Locate the cell with the specified text and output its [X, Y] center coordinate. 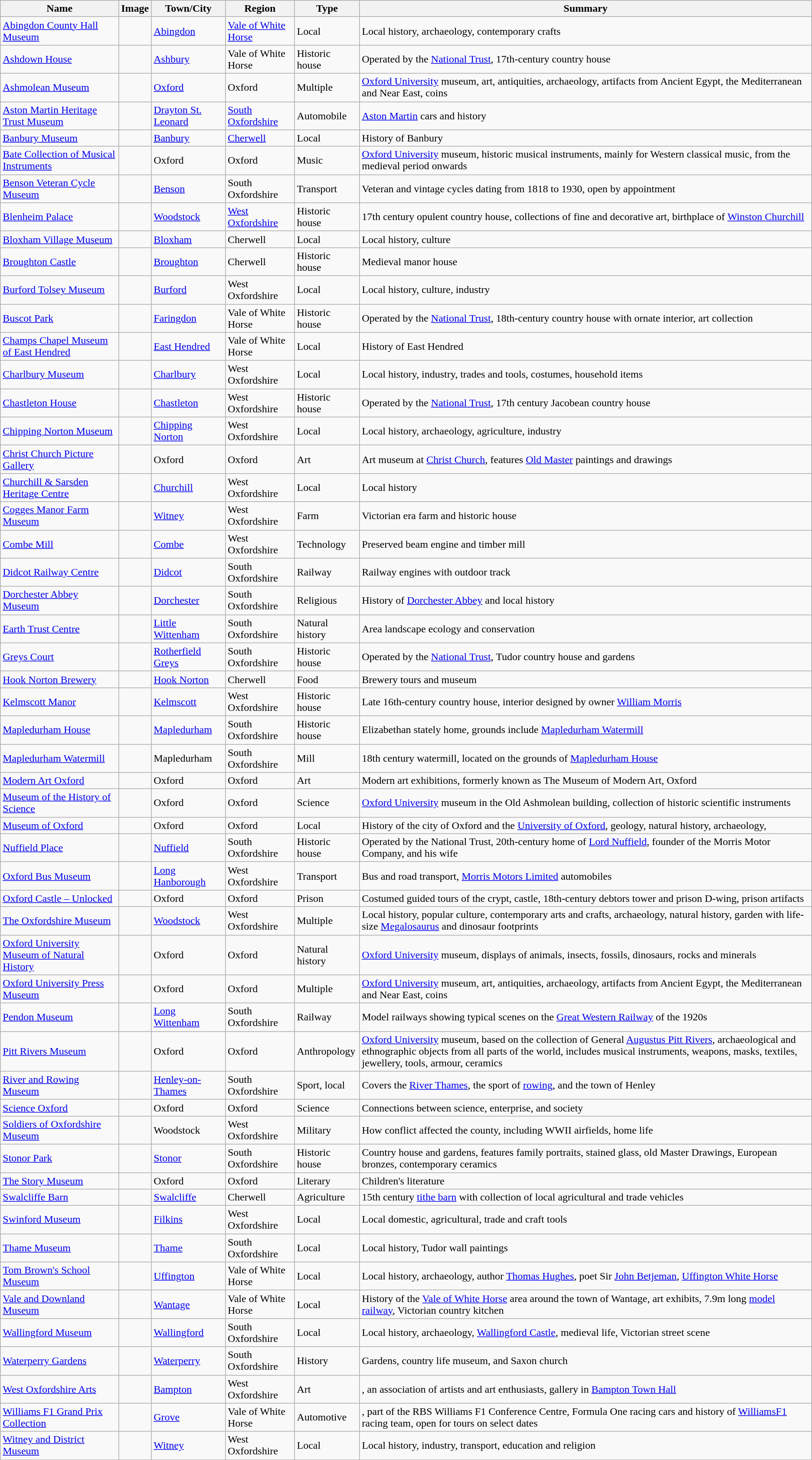
History of East Hendred [586, 346]
Broughton [188, 261]
The Oxfordshire Museum [60, 921]
Modern Art Oxford [60, 781]
Farm [327, 516]
15th century tithe barn with collection of local agricultural and trade vehicles [586, 1197]
Combe Mill [60, 544]
Kelmscott Manor [60, 701]
Filkins [188, 1220]
Mapledurham Watermill [60, 758]
Local history, industry, transport, education and religion [586, 1445]
Agriculture [327, 1197]
Charlbury Museum [60, 375]
Type [327, 9]
Automobile [327, 115]
Late 16th-century country house, interior designed by owner William Morris [586, 701]
Covers the River Thames, the sport of rowing, and the town of Henley [586, 1085]
West Oxfordshire Arts [60, 1389]
, part of the RBS Williams F1 Conference Centre, Formula One racing cars and history of WilliamsF1 racing team, open for tours on select dates [586, 1417]
Local history, archaeology, contemporary crafts [586, 31]
Operated by the National Trust, 18th-century country house with ornate interior, art collection [586, 318]
Hook Norton Brewery [60, 679]
Mapledurham House [60, 730]
Churchill [188, 488]
Swalcliffe Barn [60, 1197]
Brewery tours and museum [586, 679]
Christ Church Picture Gallery [60, 459]
Stonor [188, 1158]
Victorian era farm and historic house [586, 516]
Uffington [188, 1276]
Religious [327, 601]
Abingdon County Hall Museum [60, 31]
East Hendred [188, 346]
Long Wittenham [188, 1017]
Combe [188, 544]
How conflict affected the county, including WWII airfields, home life [586, 1130]
Oxford University museum, historic musical instruments, mainly for Western classical music, from the medieval period onwards [586, 161]
Wallingford [188, 1332]
Chastleton [188, 403]
Local history, archaeology, Wallingford Castle, medieval life, Victorian street scene [586, 1332]
Cogges Manor Farm Museum [60, 516]
Local history, culture, industry [586, 290]
Burford [188, 290]
, an association of artists and art enthusiasts, gallery in Bampton Town Hall [586, 1389]
Area landscape ecology and conservation [586, 628]
Local history, Tudor wall paintings [586, 1248]
Local history, culture [586, 239]
Local domestic, agricultural, trade and craft tools [586, 1220]
Local history, industry, trades and tools, costumes, household items [586, 375]
The Story Museum [60, 1181]
Henley-on-Thames [188, 1085]
History of the city of Oxford and the University of Oxford, geology, natural history, archaeology, [586, 825]
Image [135, 9]
Bloxham [188, 239]
History of the Vale of White Horse area around the town of Wantage, art exhibits, 7.9m long model railway, Victorian country kitchen [586, 1305]
Tom Brown's School Museum [60, 1276]
Benson [188, 188]
Waterperry [188, 1361]
Vale and Downland Museum [60, 1305]
Kelmscott [188, 701]
Aston Martin Heritage Trust Museum [60, 115]
Benson Veteran Cycle Museum [60, 188]
Nuffield Place [60, 848]
Local history, archaeology, agriculture, industry [586, 431]
17th century opulent country house, collections of fine and decorative art, birthplace of Winston Churchill [586, 217]
Thame Museum [60, 1248]
Chipping Norton [188, 431]
Oxford University museum, displays of animals, insects, fossils, dinosaurs, rocks and minerals [586, 955]
Little Wittenham [188, 628]
Gardens, country life museum, and Saxon church [586, 1361]
Automotive [327, 1417]
Local history, archaeology, author Thomas Hughes, poet Sir John Betjeman, Uffington White Horse [586, 1276]
Oxford Castle – Unlocked [60, 898]
Faringdon [188, 318]
Pendon Museum [60, 1017]
Medieval manor house [586, 261]
Oxford Bus Museum [60, 876]
Operated by the National Trust, 17th-century country house [586, 59]
Elizabethan stately home, grounds include Mapledurham Watermill [586, 730]
Preserved beam engine and timber mill [586, 544]
Military [327, 1130]
Rotherfield Greys [188, 657]
History of Dorchester Abbey and local history [586, 601]
Sport, local [327, 1085]
Anthropology [327, 1051]
Witney and District Museum [60, 1445]
Bampton [188, 1389]
Dorchester Abbey Museum [60, 601]
Wantage [188, 1305]
Summary [586, 9]
Operated by the National Trust, Tudor country house and gardens [586, 657]
Bate Collection of Musical Instruments [60, 161]
Burford Tolsey Museum [60, 290]
Buscot Park [60, 318]
Didcot [188, 572]
Name [60, 9]
Art museum at Christ Church, features Old Master paintings and drawings [586, 459]
Oxford University Press Museum [60, 989]
Operated by the National Trust, 20th-century home of Lord Nuffield, founder of the Morris Motor Company, and his wife [586, 848]
Bus and road transport, Morris Motors Limited automobiles [586, 876]
Ashdown House [60, 59]
Ashbury [188, 59]
Town/City [188, 9]
Chastleton House [60, 403]
Literary [327, 1181]
Charlbury [188, 375]
Banbury Museum [60, 138]
Greys Court [60, 657]
Blenheim Palace [60, 217]
Mill [327, 758]
Champs Chapel Museum of East Hendred [60, 346]
Connections between science, enterprise, and society [586, 1108]
Hook Norton [188, 679]
Stonor Park [60, 1158]
Churchill & Sarsden Heritage Centre [60, 488]
River and Rowing Museum [60, 1085]
Banbury [188, 138]
Aston Martin cars and history [586, 115]
Prison [327, 898]
Dorchester [188, 601]
Earth Trust Centre [60, 628]
Museum of Oxford [60, 825]
Country house and gardens, features family portraits, stained glass, old Master Drawings, European bronzes, contemporary ceramics [586, 1158]
Chipping Norton Museum [60, 431]
Local history [586, 488]
Oxford University museum in the Old Ashmolean building, collection of historic scientific instruments [586, 803]
Grove [188, 1417]
Swalcliffe [188, 1197]
Oxford University Museum of Natural History [60, 955]
Children's literature [586, 1181]
Music [327, 161]
Technology [327, 544]
Ashmolean Museum [60, 88]
Modern art exhibitions, formerly known as The Museum of Modern Art, Oxford [586, 781]
Thame [188, 1248]
Soldiers of Oxfordshire Museum [60, 1130]
Pitt Rivers Museum [60, 1051]
History [327, 1361]
Didcot Railway Centre [60, 572]
Waterperry Gardens [60, 1361]
Drayton St. Leonard [188, 115]
Museum of the History of Science [60, 803]
Veteran and vintage cycles dating from 1818 to 1930, open by appointment [586, 188]
Swinford Museum [60, 1220]
Costumed guided tours of the crypt, castle, 18th-century debtors tower and prison D-wing, prison artifacts [586, 898]
Wallingford Museum [60, 1332]
Nuffield [188, 848]
Railway engines with outdoor track [586, 572]
Operated by the National Trust, 17th century Jacobean country house [586, 403]
History of Banbury [586, 138]
Abingdon [188, 31]
Long Hanborough [188, 876]
Food [327, 679]
Region [260, 9]
Science Oxford [60, 1108]
Broughton Castle [60, 261]
Model railways showing typical scenes on the Great Western Railway of the 1920s [586, 1017]
Bloxham Village Museum [60, 239]
18th century watermill, located on the grounds of Mapledurham House [586, 758]
Williams F1 Grand Prix Collection [60, 1417]
